Scan for the cell matching the given text and deliver its [x, y] coordinate at center. 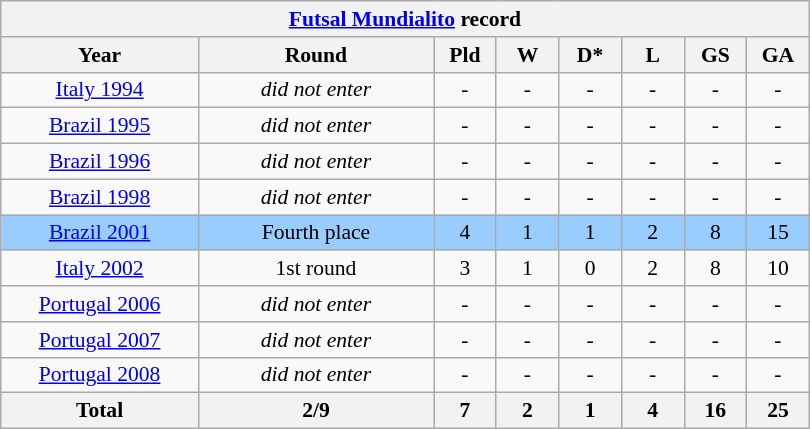
2/9 [316, 411]
0 [590, 269]
7 [466, 411]
Futsal Mundialito record [405, 19]
Portugal 2006 [100, 304]
Brazil 2001 [100, 233]
W [528, 55]
Round [316, 55]
15 [778, 233]
L [652, 55]
GS [716, 55]
3 [466, 269]
25 [778, 411]
10 [778, 269]
Portugal 2007 [100, 340]
GA [778, 55]
Portugal 2008 [100, 375]
Brazil 1996 [100, 162]
Total [100, 411]
Brazil 1995 [100, 126]
Italy 2002 [100, 269]
Year [100, 55]
16 [716, 411]
Fourth place [316, 233]
Brazil 1998 [100, 197]
1st round [316, 269]
D* [590, 55]
Italy 1994 [100, 90]
Pld [466, 55]
